Return (x, y) of the center of cell containing provided text 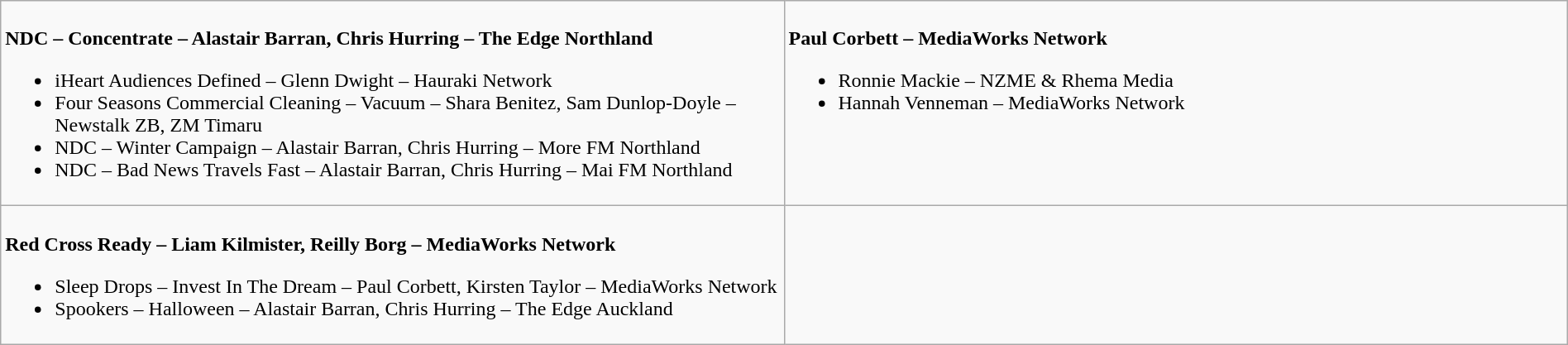
Paul Corbett – MediaWorks NetworkRonnie Mackie – NZME & Rhema MediaHannah Venneman – MediaWorks Network (1176, 103)
